Extract the [x, y] coordinate from the center of the cell holding the provided text.  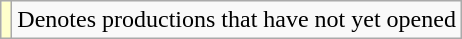
Denotes productions that have not yet opened [237, 20]
